Search for the cell housing the specified text and yield its [X, Y] center coordinate. 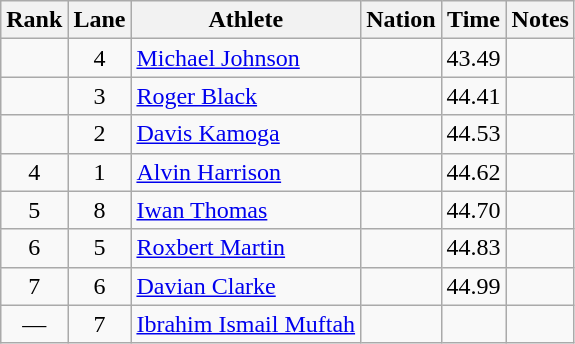
Athlete [246, 20]
— [34, 324]
Lane [100, 20]
8 [100, 210]
44.70 [474, 210]
Notes [540, 20]
44.41 [474, 96]
Nation [401, 20]
Davian Clarke [246, 286]
Rank [34, 20]
43.49 [474, 58]
44.99 [474, 286]
Ibrahim Ismail Muftah [246, 324]
44.53 [474, 134]
44.62 [474, 172]
Roger Black [246, 96]
Michael Johnson [246, 58]
44.83 [474, 248]
Roxbert Martin [246, 248]
2 [100, 134]
Iwan Thomas [246, 210]
Time [474, 20]
Alvin Harrison [246, 172]
1 [100, 172]
3 [100, 96]
Davis Kamoga [246, 134]
